Identify which cell holds the provided text, then report its [x, y] central coordinate. 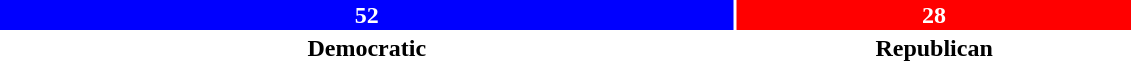
52 [367, 15]
